Scan for the cell matching the given text and deliver its (X, Y) coordinate at center. 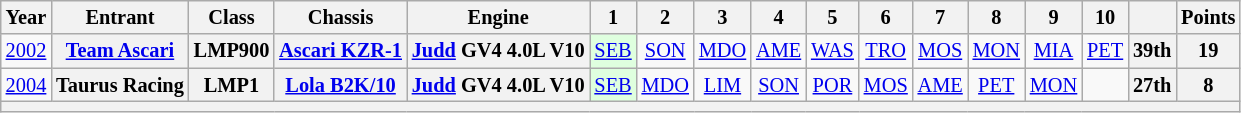
19 (1208, 51)
Chassis (340, 17)
TRO (886, 51)
LMP1 (232, 85)
2002 (26, 51)
10 (1105, 17)
Entrant (120, 17)
9 (1054, 17)
Team Ascari (120, 51)
Points (1208, 17)
Ascari KZR-1 (340, 51)
39th (1152, 51)
4 (778, 17)
Engine (498, 17)
6 (886, 17)
Year (26, 17)
POR (832, 85)
LMP900 (232, 51)
3 (722, 17)
2 (666, 17)
WAS (832, 51)
Class (232, 17)
2004 (26, 85)
1 (614, 17)
Lola B2K/10 (340, 85)
5 (832, 17)
7 (940, 17)
LIM (722, 85)
27th (1152, 85)
Taurus Racing (120, 85)
MIA (1054, 51)
